Identify which cell holds the provided text, then report its (x, y) central coordinate. 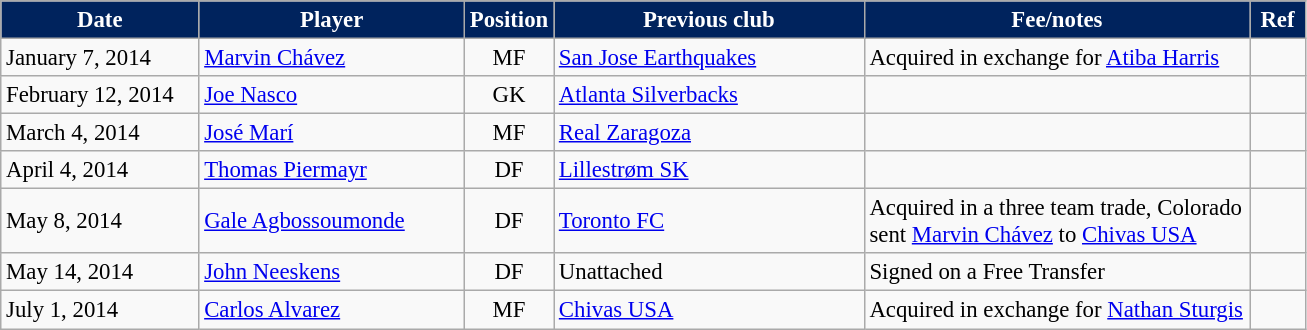
GK (508, 95)
Acquired in exchange for Nathan Sturgis (1057, 310)
Unattached (710, 273)
February 12, 2014 (100, 95)
Position (508, 20)
Real Zaragoza (710, 133)
Toronto FC (710, 222)
Gale Agbossoumonde (332, 222)
Carlos Alvarez (332, 310)
April 4, 2014 (100, 170)
Acquired in a three team trade, Colorado sent Marvin Chávez to Chivas USA (1057, 222)
March 4, 2014 (100, 133)
Joe Nasco (332, 95)
May 14, 2014 (100, 273)
Previous club (710, 20)
Signed on a Free Transfer (1057, 273)
January 7, 2014 (100, 58)
San Jose Earthquakes (710, 58)
Ref (1278, 20)
Thomas Piermayr (332, 170)
Lillestrøm SK (710, 170)
Fee/notes (1057, 20)
José Marí (332, 133)
Chivas USA (710, 310)
Acquired in exchange for Atiba Harris (1057, 58)
Marvin Chávez (332, 58)
John Neeskens (332, 273)
Date (100, 20)
May 8, 2014 (100, 222)
Atlanta Silverbacks (710, 95)
Player (332, 20)
July 1, 2014 (100, 310)
